Detect which cell encompasses the target text, then output its (x, y) center coordinate. 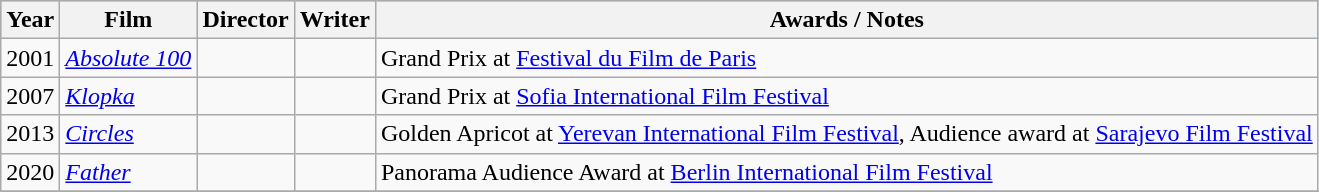
Year (30, 20)
Director (246, 20)
2001 (30, 58)
2020 (30, 172)
Panorama Audience Award at Berlin International Film Festival (846, 172)
Film (128, 20)
Absolute 100 (128, 58)
Grand Prix at Festival du Film de Paris (846, 58)
2013 (30, 134)
Grand Prix at Sofia International Film Festival (846, 96)
Klopka (128, 96)
Awards / Notes (846, 20)
Writer (334, 20)
Circles (128, 134)
2007 (30, 96)
Golden Apricot at Yerevan International Film Festival, Audience award at Sarajevo Film Festival (846, 134)
Father (128, 172)
